Provide the [x, y] coordinate of the cell's center where the given text is located.  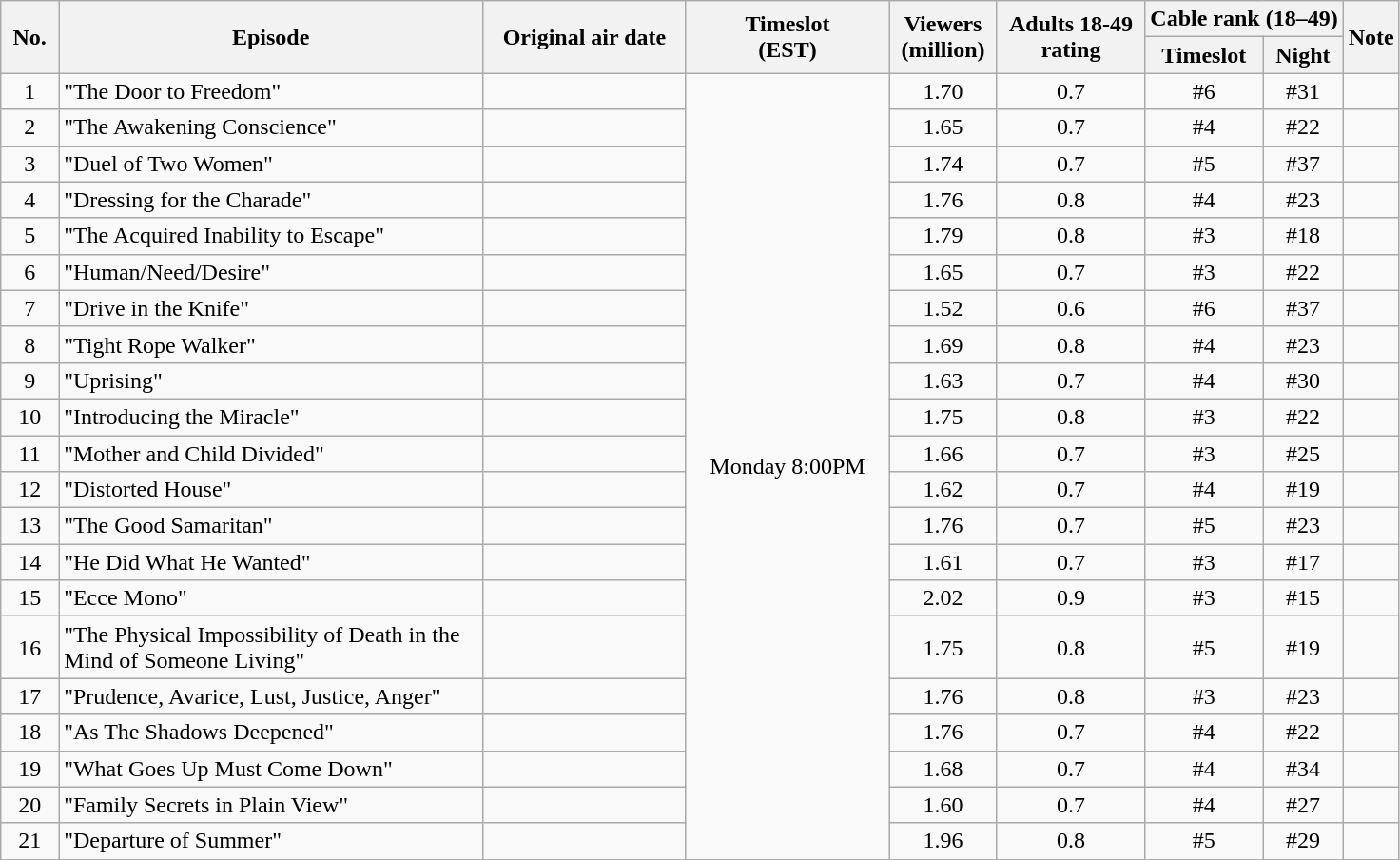
0.6 [1071, 308]
#31 [1303, 91]
7 [30, 308]
Viewers(million) [943, 37]
"Mother and Child Divided" [271, 454]
"Uprising" [271, 381]
#15 [1303, 598]
"The Acquired Inability to Escape" [271, 236]
21 [30, 841]
1.74 [943, 164]
8 [30, 344]
"Introducing the Miracle" [271, 417]
12 [30, 490]
1.96 [943, 841]
"The Awakening Conscience" [271, 127]
9 [30, 381]
11 [30, 454]
"Prudence, Avarice, Lust, Justice, Anger" [271, 696]
14 [30, 562]
2.02 [943, 598]
"Dressing for the Charade" [271, 200]
20 [30, 805]
#17 [1303, 562]
#25 [1303, 454]
1.79 [943, 236]
10 [30, 417]
1 [30, 91]
"The Physical Impossibility of Death in the Mind of Someone Living" [271, 647]
"Ecce Mono" [271, 598]
"He Did What He Wanted" [271, 562]
"Family Secrets in Plain View" [271, 805]
16 [30, 647]
Note [1371, 37]
"The Good Samaritan" [271, 526]
0.9 [1071, 598]
"As The Shadows Deepened" [271, 733]
Night [1303, 55]
13 [30, 526]
1.63 [943, 381]
1.62 [943, 490]
Timeslot [1204, 55]
#30 [1303, 381]
17 [30, 696]
"Departure of Summer" [271, 841]
1.68 [943, 769]
"Tight Rope Walker" [271, 344]
2 [30, 127]
"Distorted House" [271, 490]
1.66 [943, 454]
18 [30, 733]
"Duel of Two Women" [271, 164]
#27 [1303, 805]
#34 [1303, 769]
1.70 [943, 91]
19 [30, 769]
4 [30, 200]
1.69 [943, 344]
5 [30, 236]
Timeslot(EST) [787, 37]
"The Door to Freedom" [271, 91]
1.52 [943, 308]
Cable rank (18–49) [1244, 19]
Episode [271, 37]
1.60 [943, 805]
6 [30, 272]
#18 [1303, 236]
#29 [1303, 841]
Original air date [585, 37]
No. [30, 37]
"Drive in the Knife" [271, 308]
Monday 8:00PM [787, 466]
"Human/Need/Desire" [271, 272]
"What Goes Up Must Come Down" [271, 769]
3 [30, 164]
15 [30, 598]
1.61 [943, 562]
Adults 18-49rating [1071, 37]
